Output the [X, Y] coordinate of the center of the cell containing the given text.  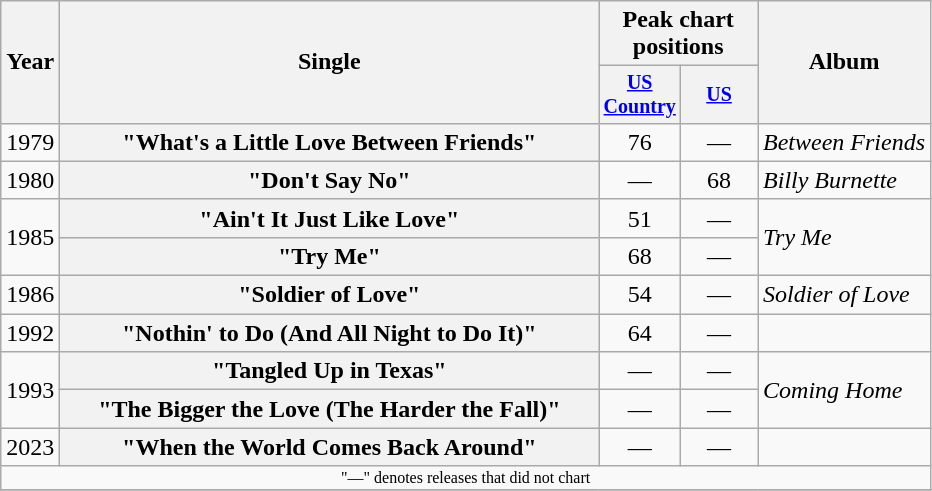
US [720, 94]
1979 [30, 142]
54 [640, 295]
Soldier of Love [844, 295]
"Don't Say No" [330, 180]
"Tangled Up in Texas" [330, 371]
"The Bigger the Love (The Harder the Fall)" [330, 409]
64 [640, 333]
1992 [30, 333]
Peak chartpositions [678, 34]
Year [30, 62]
51 [640, 218]
"Nothin' to Do (And All Night to Do It)" [330, 333]
76 [640, 142]
Try Me [844, 237]
Between Friends [844, 142]
Single [330, 62]
1993 [30, 390]
"What's a Little Love Between Friends" [330, 142]
1980 [30, 180]
"Try Me" [330, 256]
"When the World Comes Back Around" [330, 447]
1986 [30, 295]
Coming Home [844, 390]
US Country [640, 94]
1985 [30, 237]
"—" denotes releases that did not chart [466, 478]
"Ain't It Just Like Love" [330, 218]
2023 [30, 447]
Billy Burnette [844, 180]
Album [844, 62]
"Soldier of Love" [330, 295]
